Find where the given text appears and provide that cell's center as [X, Y] coordinate. 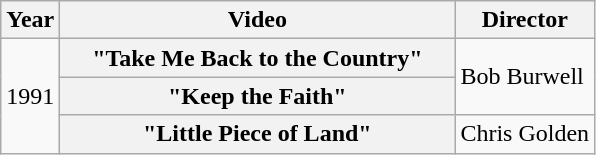
Year [30, 20]
"Keep the Faith" [258, 96]
Bob Burwell [525, 77]
Director [525, 20]
1991 [30, 96]
"Little Piece of Land" [258, 134]
Video [258, 20]
"Take Me Back to the Country" [258, 58]
Chris Golden [525, 134]
